Output the [x, y] coordinate of the center of the cell containing the given text.  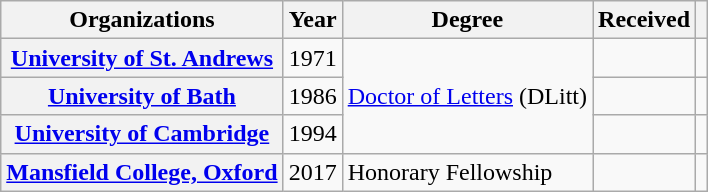
Organizations [142, 20]
Honorary Fellowship [467, 172]
Degree [467, 20]
University of Cambridge [142, 134]
2017 [312, 172]
Year [312, 20]
1994 [312, 134]
Received [644, 20]
University of Bath [142, 96]
1986 [312, 96]
University of St. Andrews [142, 58]
Doctor of Letters (DLitt) [467, 96]
Mansfield College, Oxford [142, 172]
1971 [312, 58]
